Detect which cell encompasses the target text, then output its (X, Y) center coordinate. 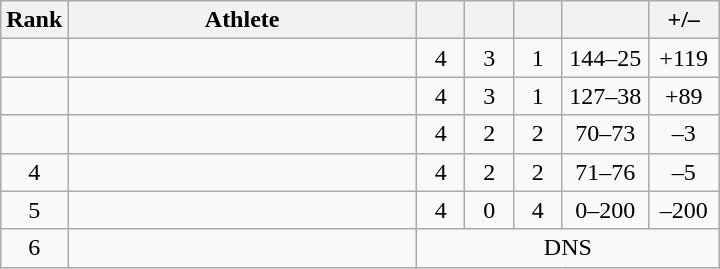
Rank (34, 20)
71–76 (605, 172)
–200 (684, 210)
–3 (684, 134)
DNS (568, 248)
Athlete (242, 20)
5 (34, 210)
144–25 (605, 58)
+119 (684, 58)
6 (34, 248)
+89 (684, 96)
–5 (684, 172)
0–200 (605, 210)
+/– (684, 20)
0 (490, 210)
127–38 (605, 96)
70–73 (605, 134)
